Scan for the cell matching the given text and deliver its (x, y) coordinate at center. 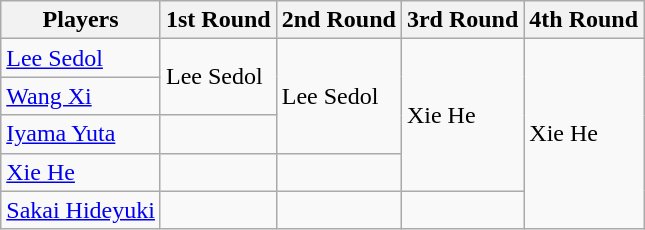
4th Round (584, 20)
1st Round (218, 20)
Players (81, 20)
3rd Round (462, 20)
2nd Round (338, 20)
Wang Xi (81, 96)
Sakai Hideyuki (81, 210)
Iyama Yuta (81, 134)
